Scan for the cell matching the given text and deliver its [x, y] coordinate at center. 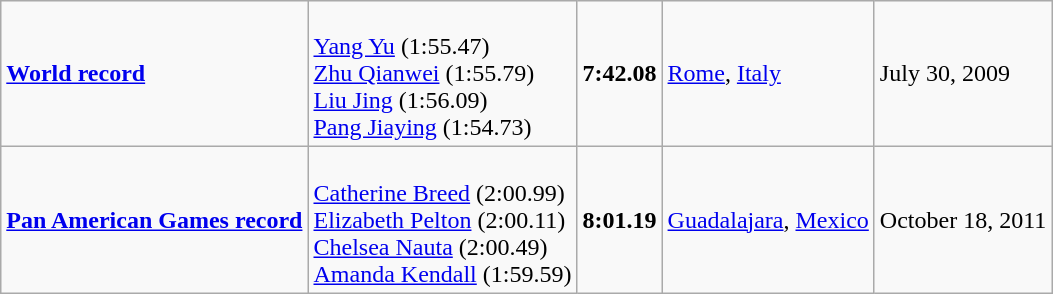
July 30, 2009 [962, 74]
Rome, Italy [768, 74]
October 18, 2011 [962, 220]
Guadalajara, Mexico [768, 220]
Yang Yu (1:55.47)Zhu Qianwei (1:55.79)Liu Jing (1:56.09)Pang Jiaying (1:54.73) [442, 74]
7:42.08 [620, 74]
World record [154, 74]
Catherine Breed (2:00.99)Elizabeth Pelton (2:00.11)Chelsea Nauta (2:00.49)Amanda Kendall (1:59.59) [442, 220]
Pan American Games record [154, 220]
8:01.19 [620, 220]
